Identify which cell holds the provided text, then report its [x, y] central coordinate. 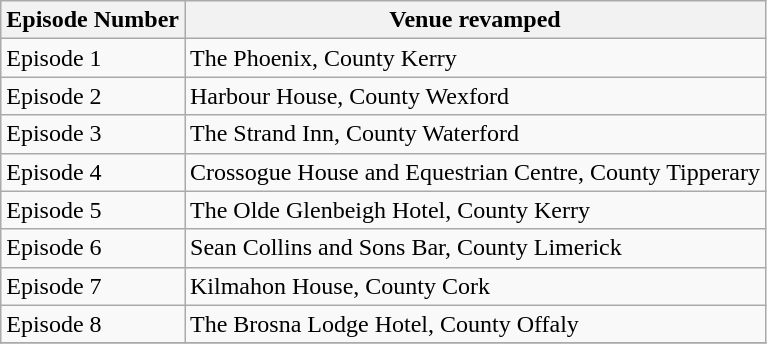
Episode 4 [93, 172]
Sean Collins and Sons Bar, County Limerick [474, 248]
Harbour House, County Wexford [474, 96]
Episode 8 [93, 324]
The Phoenix, County Kerry [474, 58]
Kilmahon House, County Cork [474, 286]
Venue revamped [474, 20]
The Strand Inn, County Waterford [474, 134]
Episode 2 [93, 96]
The Brosna Lodge Hotel, County Offaly [474, 324]
Episode 1 [93, 58]
Episode 3 [93, 134]
The Olde Glenbeigh Hotel, County Kerry [474, 210]
Episode Number [93, 20]
Episode 6 [93, 248]
Episode 7 [93, 286]
Episode 5 [93, 210]
Crossogue House and Equestrian Centre, County Tipperary [474, 172]
